Provide the [x, y] coordinate of the cell's center where the given text is located.  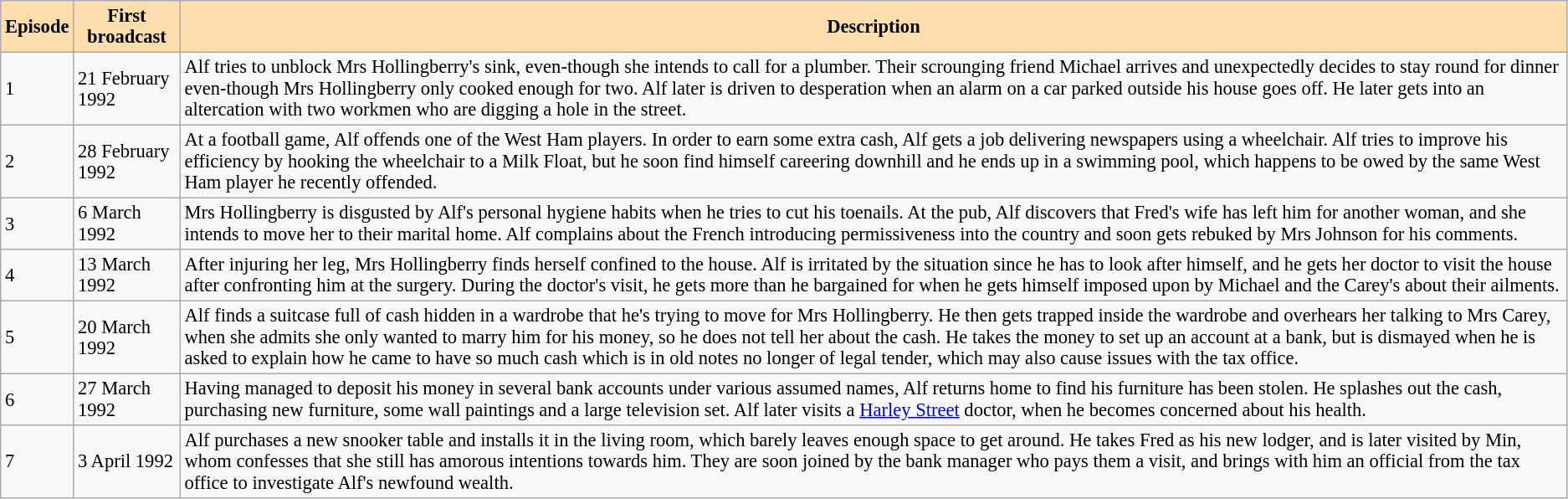
First broadcast [127, 27]
28 February 1992 [127, 161]
27 March 1992 [127, 399]
Episode [37, 27]
1 [37, 89]
20 March 1992 [127, 337]
6 [37, 399]
4 [37, 275]
3 April 1992 [127, 462]
6 March 1992 [127, 224]
21 February 1992 [127, 89]
3 [37, 224]
5 [37, 337]
2 [37, 161]
Description [874, 27]
13 March 1992 [127, 275]
7 [37, 462]
